Return (x, y) of the center of cell containing provided text 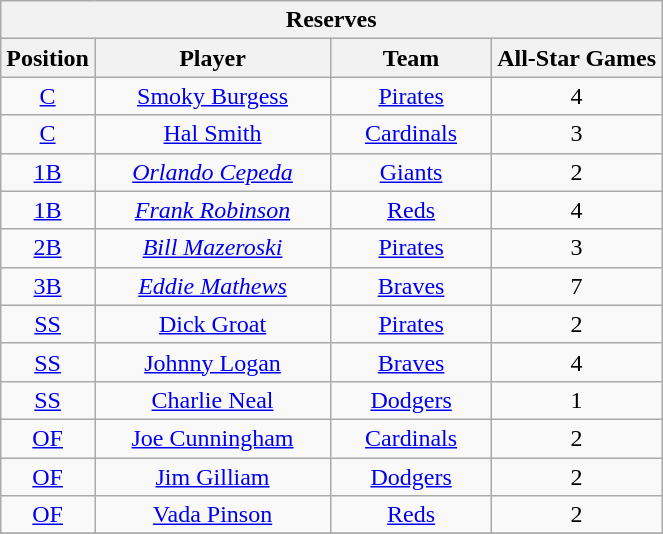
Team (412, 58)
7 (577, 286)
Player (212, 58)
3B (48, 286)
Dick Groat (212, 324)
Frank Robinson (212, 210)
Giants (412, 172)
Position (48, 58)
Bill Mazeroski (212, 248)
Jim Gilliam (212, 477)
Smoky Burgess (212, 96)
Orlando Cepeda (212, 172)
Reserves (332, 20)
Vada Pinson (212, 515)
Hal Smith (212, 134)
2B (48, 248)
Eddie Mathews (212, 286)
Joe Cunningham (212, 438)
1 (577, 400)
All-Star Games (577, 58)
Charlie Neal (212, 400)
Johnny Logan (212, 362)
